Pinpoint the cell where the given text exists, returning its [X, Y] midpoint coordinate. 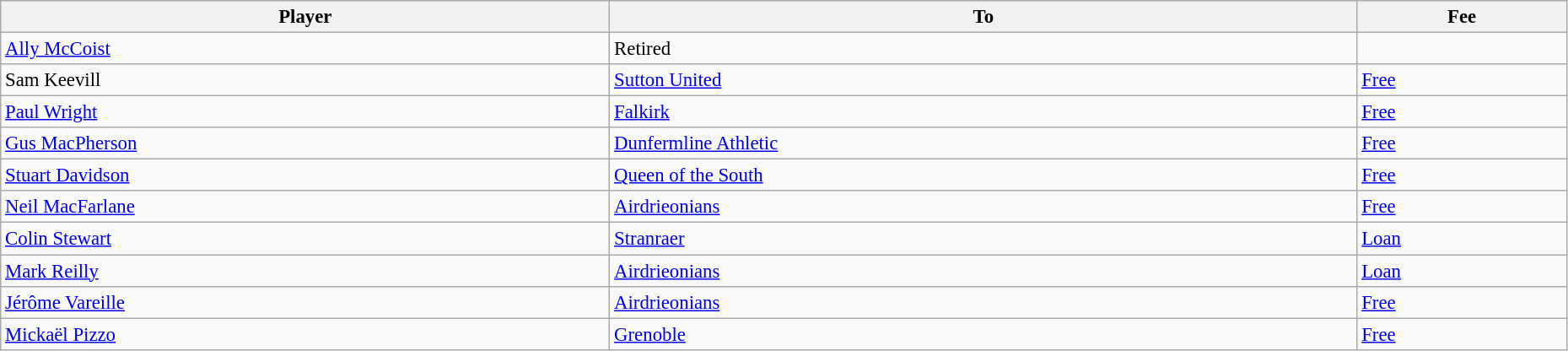
Gus MacPherson [305, 143]
Colin Stewart [305, 239]
Ally McCoist [305, 49]
Fee [1462, 17]
Falkirk [983, 112]
Retired [983, 49]
To [983, 17]
Stuart Davidson [305, 175]
Neil MacFarlane [305, 207]
Dunfermline Athletic [983, 143]
Sutton United [983, 80]
Player [305, 17]
Jérôme Vareille [305, 302]
Grenoble [983, 334]
Mickaël Pizzo [305, 334]
Paul Wright [305, 112]
Queen of the South [983, 175]
Sam Keevill [305, 80]
Stranraer [983, 239]
Mark Reilly [305, 271]
